Locate the cell with the specified text and output its [x, y] center coordinate. 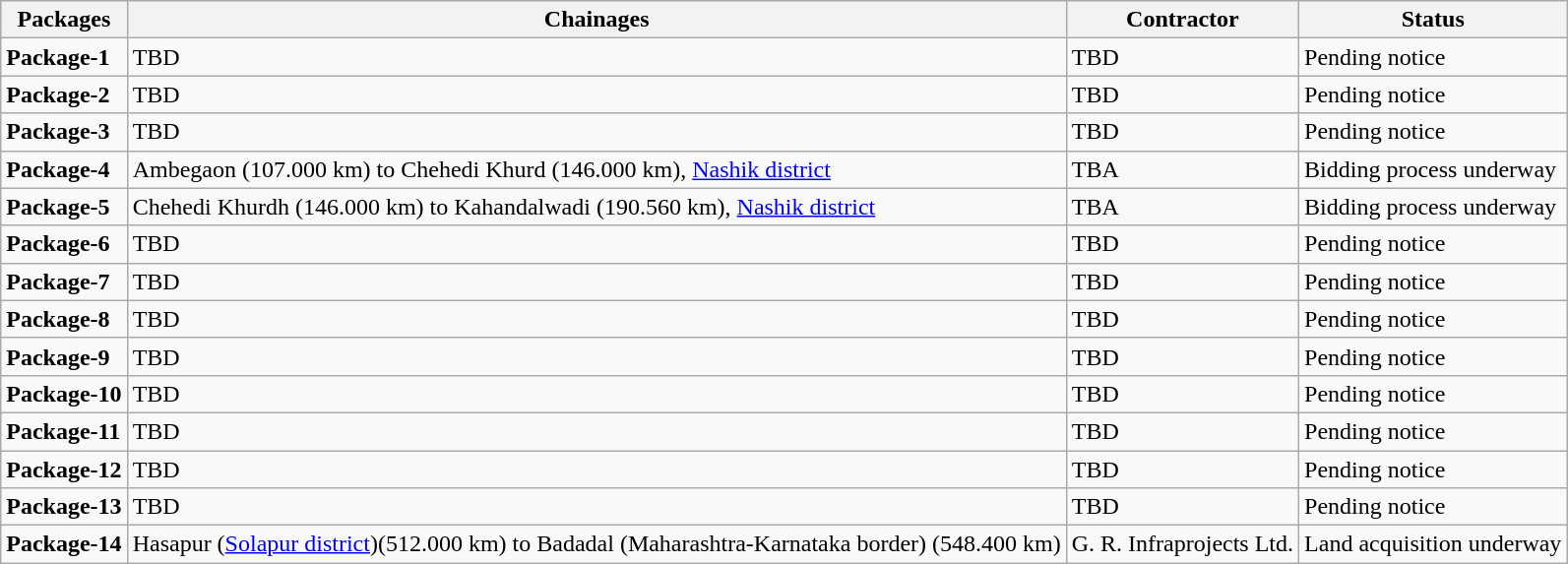
Package-2 [64, 94]
Package-6 [64, 244]
Package-3 [64, 132]
Land acquisition underway [1433, 544]
Package-10 [64, 394]
Chehedi Khurdh (146.000 km) to Kahandalwadi (190.560 km), Nashik district [596, 207]
Contractor [1182, 20]
Package-13 [64, 507]
Package-7 [64, 282]
Hasapur (Solapur district)(512.000 km) to Badadal (Maharashtra-Karnataka border) (548.400 km) [596, 544]
Chainages [596, 20]
Package-14 [64, 544]
Package-8 [64, 319]
Ambegaon (107.000 km) to Chehedi Khurd (146.000 km), Nashik district [596, 169]
Package-12 [64, 470]
G. R. Infraprojects Ltd. [1182, 544]
Status [1433, 20]
Package-9 [64, 356]
Package-1 [64, 57]
Package-4 [64, 169]
Package-5 [64, 207]
Packages [64, 20]
Package-11 [64, 431]
